Find where the given text appears and provide that cell's center as (X, Y) coordinate. 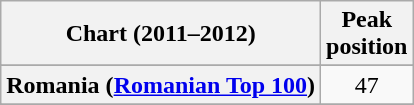
Romania (Romanian Top 100) (161, 85)
47 (367, 85)
Peakposition (367, 34)
Chart (2011–2012) (161, 34)
